For the text-containing cell, return its midpoint in (X, Y) coordinate format. 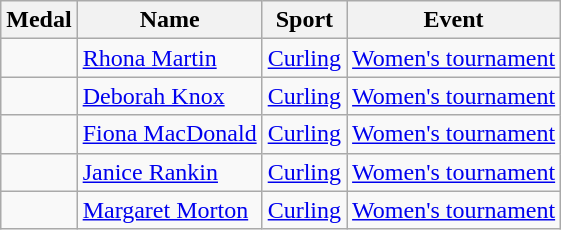
Fiona MacDonald (170, 134)
Name (170, 20)
Sport (304, 20)
Janice Rankin (170, 172)
Medal (39, 20)
Rhona Martin (170, 58)
Margaret Morton (170, 210)
Event (454, 20)
Deborah Knox (170, 96)
